Locate the cell with the specified text and output its (X, Y) center coordinate. 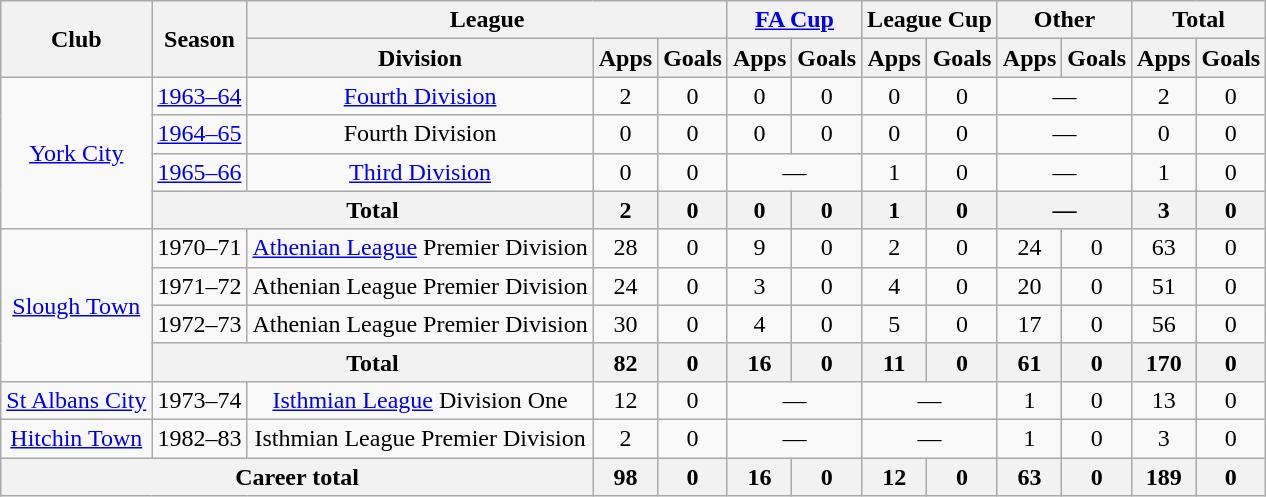
82 (625, 362)
11 (894, 362)
17 (1029, 324)
League (487, 20)
5 (894, 324)
61 (1029, 362)
51 (1164, 286)
1972–73 (200, 324)
FA Cup (794, 20)
30 (625, 324)
9 (759, 248)
Division (420, 58)
170 (1164, 362)
Season (200, 39)
Isthmian League Premier Division (420, 438)
Slough Town (76, 305)
28 (625, 248)
20 (1029, 286)
Hitchin Town (76, 438)
1964–65 (200, 134)
1963–64 (200, 96)
York City (76, 153)
189 (1164, 477)
Career total (297, 477)
1973–74 (200, 400)
1970–71 (200, 248)
League Cup (930, 20)
98 (625, 477)
Other (1064, 20)
56 (1164, 324)
1971–72 (200, 286)
Club (76, 39)
13 (1164, 400)
1982–83 (200, 438)
Isthmian League Division One (420, 400)
Third Division (420, 172)
1965–66 (200, 172)
St Albans City (76, 400)
